Return [X, Y] of the center of cell containing provided text 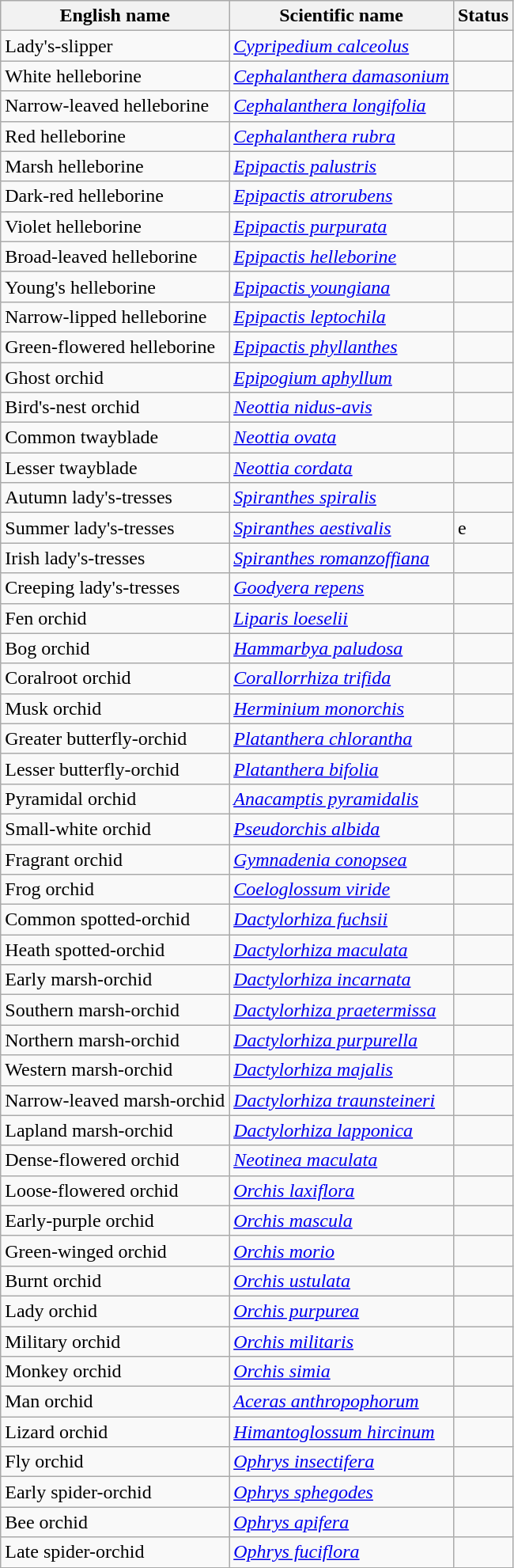
Common twayblade [115, 438]
Epipactis phyllanthes [342, 347]
Ophrys fuciflora [342, 1552]
Epipactis leptochila [342, 317]
Cephalanthera damasonium [342, 76]
Spiranthes spiralis [342, 498]
Neotinea maculata [342, 1160]
Orchis mascula [342, 1221]
Dark-red helleborine [115, 196]
Dactylorhiza maculata [342, 950]
Creeping lady's-tresses [115, 588]
Neottia cordata [342, 468]
Early marsh-orchid [115, 980]
Ophrys insectifera [342, 1462]
English name [115, 16]
Spiranthes aestivalis [342, 528]
Musk orchid [115, 708]
Platanthera bifolia [342, 769]
Marsh helleborine [115, 166]
Ophrys sphegodes [342, 1492]
Dactylorhiza lapponica [342, 1130]
Ghost orchid [115, 378]
Ophrys apifera [342, 1522]
Epipactis palustris [342, 166]
Dactylorhiza traunsteineri [342, 1100]
e [482, 528]
Small-white orchid [115, 829]
Cypripedium calceolus [342, 46]
Bog orchid [115, 648]
Epipactis youngiana [342, 287]
Frog orchid [115, 890]
Military orchid [115, 1342]
Loose-flowered orchid [115, 1190]
Fragrant orchid [115, 859]
Green-winged orchid [115, 1251]
Bee orchid [115, 1522]
Man orchid [115, 1402]
Pyramidal orchid [115, 799]
Liparis loeselii [342, 618]
Dense-flowered orchid [115, 1160]
Autumn lady's-tresses [115, 498]
Lizard orchid [115, 1432]
Scientific name [342, 16]
Heath spotted-orchid [115, 950]
Pseudorchis albida [342, 829]
Violet helleborine [115, 226]
Orchis simia [342, 1372]
Aceras anthropophorum [342, 1402]
Narrow-lipped helleborine [115, 317]
Summer lady's-tresses [115, 528]
Orchis ustulata [342, 1281]
Greater butterfly-orchid [115, 738]
Red helleborine [115, 136]
Neottia ovata [342, 438]
Herminium monorchis [342, 708]
Corallorrhiza trifida [342, 678]
Status [482, 16]
Lady's-slipper [115, 46]
Epipogium aphyllum [342, 378]
Narrow-leaved marsh-orchid [115, 1100]
Monkey orchid [115, 1372]
Hammarbya paludosa [342, 648]
Southern marsh-orchid [115, 1010]
Orchis laxiflora [342, 1190]
Dactylorhiza incarnata [342, 980]
Anacamptis pyramidalis [342, 799]
Goodyera repens [342, 588]
Common spotted-orchid [115, 920]
Dactylorhiza praetermissa [342, 1010]
Fen orchid [115, 618]
Northern marsh-orchid [115, 1040]
Himantoglossum hircinum [342, 1432]
Early-purple orchid [115, 1221]
Dactylorhiza purpurella [342, 1040]
Dactylorhiza majalis [342, 1070]
Late spider-orchid [115, 1552]
Epipactis purpurata [342, 226]
Orchis purpurea [342, 1311]
Coralroot orchid [115, 678]
Orchis morio [342, 1251]
Early spider-orchid [115, 1492]
Bird's-nest orchid [115, 408]
Cephalanthera longifolia [342, 106]
Narrow-leaved helleborine [115, 106]
Lady orchid [115, 1311]
Burnt orchid [115, 1281]
Lesser twayblade [115, 468]
Fly orchid [115, 1462]
Gymnadenia conopsea [342, 859]
Lesser butterfly-orchid [115, 769]
Epipactis helleborine [342, 256]
Dactylorhiza fuchsii [342, 920]
Coeloglossum viride [342, 890]
Spiranthes romanzoffiana [342, 558]
Broad-leaved helleborine [115, 256]
Young's helleborine [115, 287]
Irish lady's-tresses [115, 558]
Epipactis atrorubens [342, 196]
Cephalanthera rubra [342, 136]
Green-flowered helleborine [115, 347]
Orchis militaris [342, 1342]
Lapland marsh-orchid [115, 1130]
Platanthera chlorantha [342, 738]
White helleborine [115, 76]
Neottia nidus-avis [342, 408]
Western marsh-orchid [115, 1070]
